Return [X, Y] of the center of cell containing provided text 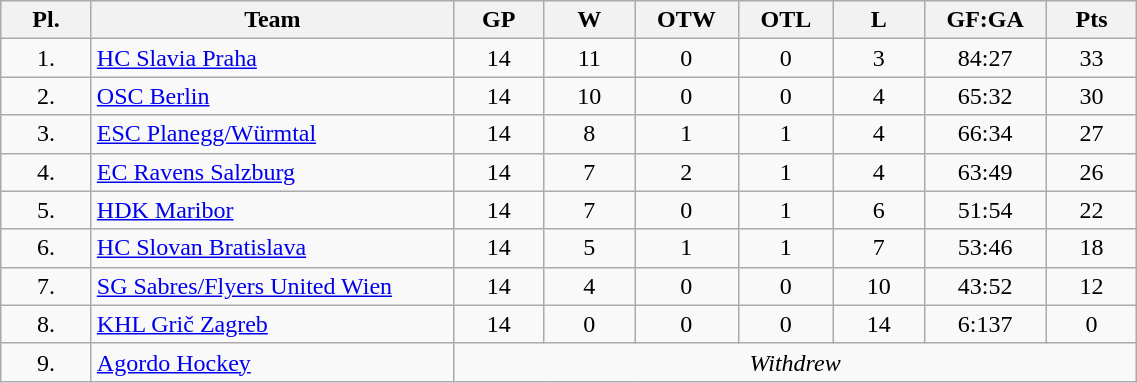
Withdrew [794, 362]
26 [1092, 172]
OSC Berlin [272, 96]
Pts [1092, 20]
2 [687, 172]
9. [46, 362]
12 [1092, 286]
Pl. [46, 20]
GP [498, 20]
63:49 [985, 172]
66:34 [985, 134]
30 [1092, 96]
6 [880, 210]
ESC Planegg/Würmtal [272, 134]
8. [46, 324]
L [880, 20]
4. [46, 172]
2. [46, 96]
33 [1092, 58]
3. [46, 134]
OTW [687, 20]
HC Slavia Praha [272, 58]
Team [272, 20]
EC Ravens Salzburg [272, 172]
SG Sabres/Flyers United Wien [272, 286]
53:46 [985, 248]
27 [1092, 134]
5 [590, 248]
65:32 [985, 96]
84:27 [985, 58]
HDK Maribor [272, 210]
51:54 [985, 210]
43:52 [985, 286]
5. [46, 210]
HC Slovan Bratislava [272, 248]
6. [46, 248]
Agordo Hockey [272, 362]
18 [1092, 248]
3 [880, 58]
11 [590, 58]
7. [46, 286]
1. [46, 58]
22 [1092, 210]
6:137 [985, 324]
8 [590, 134]
KHL Grič Zagreb [272, 324]
W [590, 20]
OTL [786, 20]
GF:GA [985, 20]
